For the text-containing cell, return its midpoint in [x, y] coordinate format. 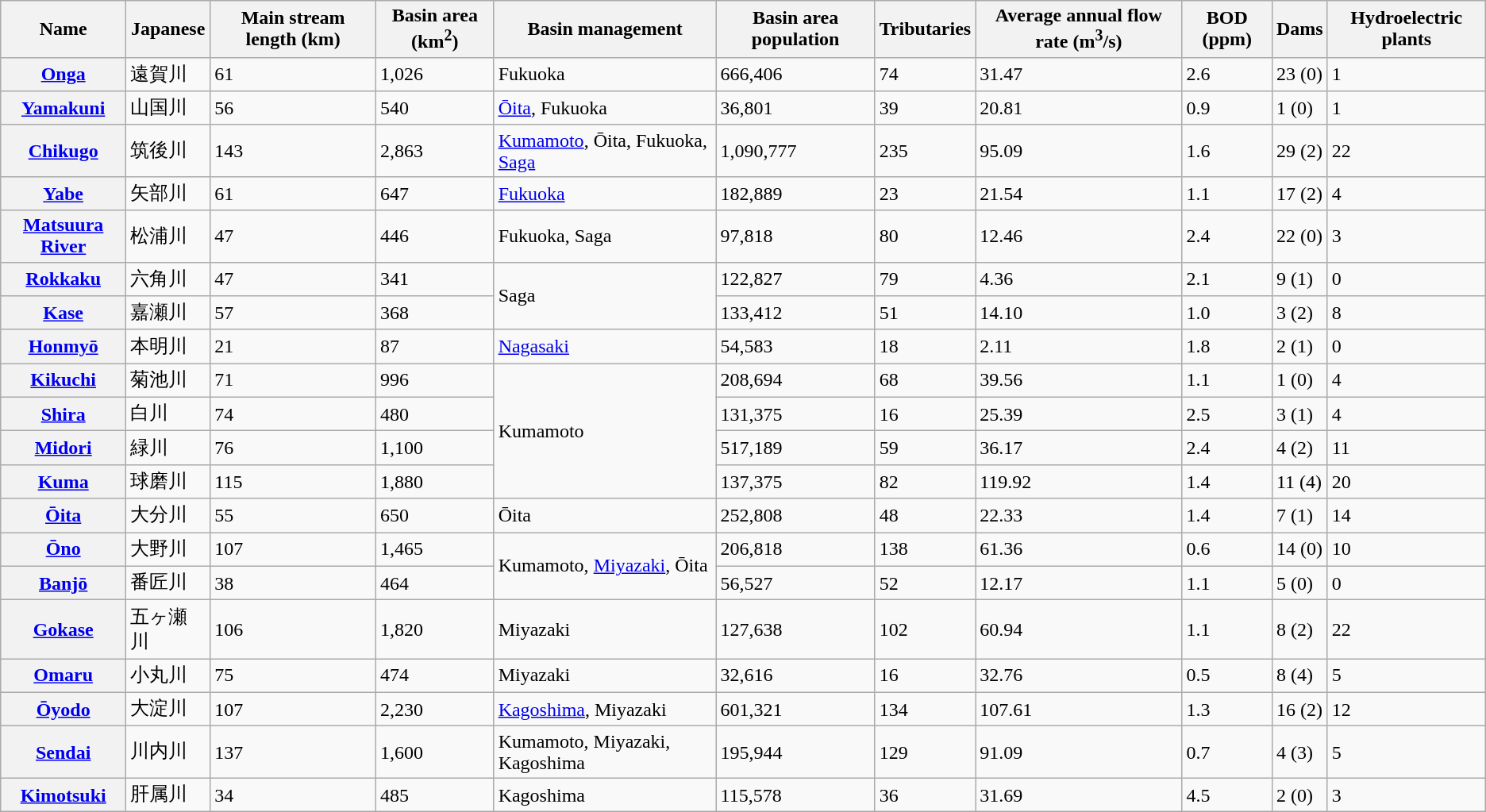
Honmyō [64, 346]
87 [435, 346]
六角川 [168, 279]
137,375 [795, 481]
23 (0) [1299, 75]
31.47 [1079, 75]
番匠川 [168, 583]
肝属川 [168, 795]
筑後川 [168, 151]
56 [294, 108]
11 [1407, 448]
1.8 [1227, 346]
0.5 [1227, 676]
517,189 [795, 448]
29 (2) [1299, 151]
Hydroelectric plants [1407, 29]
36.17 [1079, 448]
Banjō [64, 583]
大分川 [168, 516]
0.9 [1227, 108]
12.46 [1079, 237]
Kikuchi [64, 381]
2.5 [1227, 414]
Tributaries [926, 29]
137 [294, 752]
Shira [64, 414]
31.69 [1079, 795]
Onga [64, 75]
36,801 [795, 108]
601,321 [795, 710]
122,827 [795, 279]
菊池川 [168, 381]
91.09 [1079, 752]
18 [926, 346]
80 [926, 237]
1.3 [1227, 710]
235 [926, 151]
446 [435, 237]
75 [294, 676]
Ōyodo [64, 710]
68 [926, 381]
60.94 [1079, 629]
1,090,777 [795, 151]
23 [926, 194]
4 (2) [1299, 448]
Kase [64, 313]
Ōita, Fukuoka [605, 108]
川内川 [168, 752]
115 [294, 481]
32,616 [795, 676]
95.09 [1079, 151]
4.36 [1079, 279]
25.39 [1079, 414]
Dams [1299, 29]
21.54 [1079, 194]
遠賀川 [168, 75]
106 [294, 629]
Midori [64, 448]
Ōno [64, 549]
20.81 [1079, 108]
Name [64, 29]
71 [294, 381]
39.56 [1079, 381]
115,578 [795, 795]
Kagoshima [605, 795]
2 (1) [1299, 346]
134 [926, 710]
白川 [168, 414]
7 (1) [1299, 516]
Nagasaki [605, 346]
1,026 [435, 75]
38 [294, 583]
Main stream length (km) [294, 29]
14 (0) [1299, 549]
Japanese [168, 29]
107.61 [1079, 710]
2,230 [435, 710]
2 (0) [1299, 795]
51 [926, 313]
666,406 [795, 75]
Yabe [64, 194]
Basin area (km2) [435, 29]
2.6 [1227, 75]
32.76 [1079, 676]
嘉瀬川 [168, 313]
8 [1407, 313]
Chikugo [64, 151]
松浦川 [168, 237]
61.36 [1079, 549]
Basin management [605, 29]
緑川 [168, 448]
8 (2) [1299, 629]
143 [294, 151]
12.17 [1079, 583]
1,600 [435, 752]
Yamakuni [64, 108]
9 (1) [1299, 279]
102 [926, 629]
48 [926, 516]
647 [435, 194]
14 [1407, 516]
252,808 [795, 516]
小丸川 [168, 676]
2,863 [435, 151]
球磨川 [168, 481]
0.6 [1227, 549]
0.7 [1227, 752]
Kumamoto, Ōita, Fukuoka, Saga [605, 151]
206,818 [795, 549]
1,880 [435, 481]
129 [926, 752]
3 (2) [1299, 313]
1.0 [1227, 313]
Matsuura River [64, 237]
133,412 [795, 313]
Omaru [64, 676]
Kumamoto, Miyazaki, Ōita [605, 567]
矢部川 [168, 194]
1,465 [435, 549]
17 (2) [1299, 194]
464 [435, 583]
138 [926, 549]
22.33 [1079, 516]
79 [926, 279]
大野川 [168, 549]
Average annual flow rate (m3/s) [1079, 29]
11 (4) [1299, 481]
2.11 [1079, 346]
20 [1407, 481]
Kumamoto [605, 431]
Sendai [64, 752]
52 [926, 583]
8 (4) [1299, 676]
485 [435, 795]
208,694 [795, 381]
540 [435, 108]
本明川 [168, 346]
Rokkaku [64, 279]
Basin area population [795, 29]
1.6 [1227, 151]
14.10 [1079, 313]
474 [435, 676]
55 [294, 516]
195,944 [795, 752]
39 [926, 108]
Kuma [64, 481]
BOD (ppm) [1227, 29]
5 (0) [1299, 583]
650 [435, 516]
2.1 [1227, 279]
Gokase [64, 629]
996 [435, 381]
10 [1407, 549]
16 (2) [1299, 710]
131,375 [795, 414]
五ヶ瀬川 [168, 629]
57 [294, 313]
36 [926, 795]
4 (3) [1299, 752]
480 [435, 414]
56,527 [795, 583]
Kagoshima, Miyazaki [605, 710]
山国川 [168, 108]
1,820 [435, 629]
34 [294, 795]
Saga [605, 295]
1,100 [435, 448]
119.92 [1079, 481]
Kumamoto, Miyazaki, Kagoshima [605, 752]
59 [926, 448]
341 [435, 279]
Fukuoka, Saga [605, 237]
127,638 [795, 629]
大淀川 [168, 710]
368 [435, 313]
3 (1) [1299, 414]
21 [294, 346]
22 (0) [1299, 237]
54,583 [795, 346]
Kimotsuki [64, 795]
76 [294, 448]
182,889 [795, 194]
12 [1407, 710]
4.5 [1227, 795]
97,818 [795, 237]
82 [926, 481]
